Return (X, Y) of the center of cell containing provided text 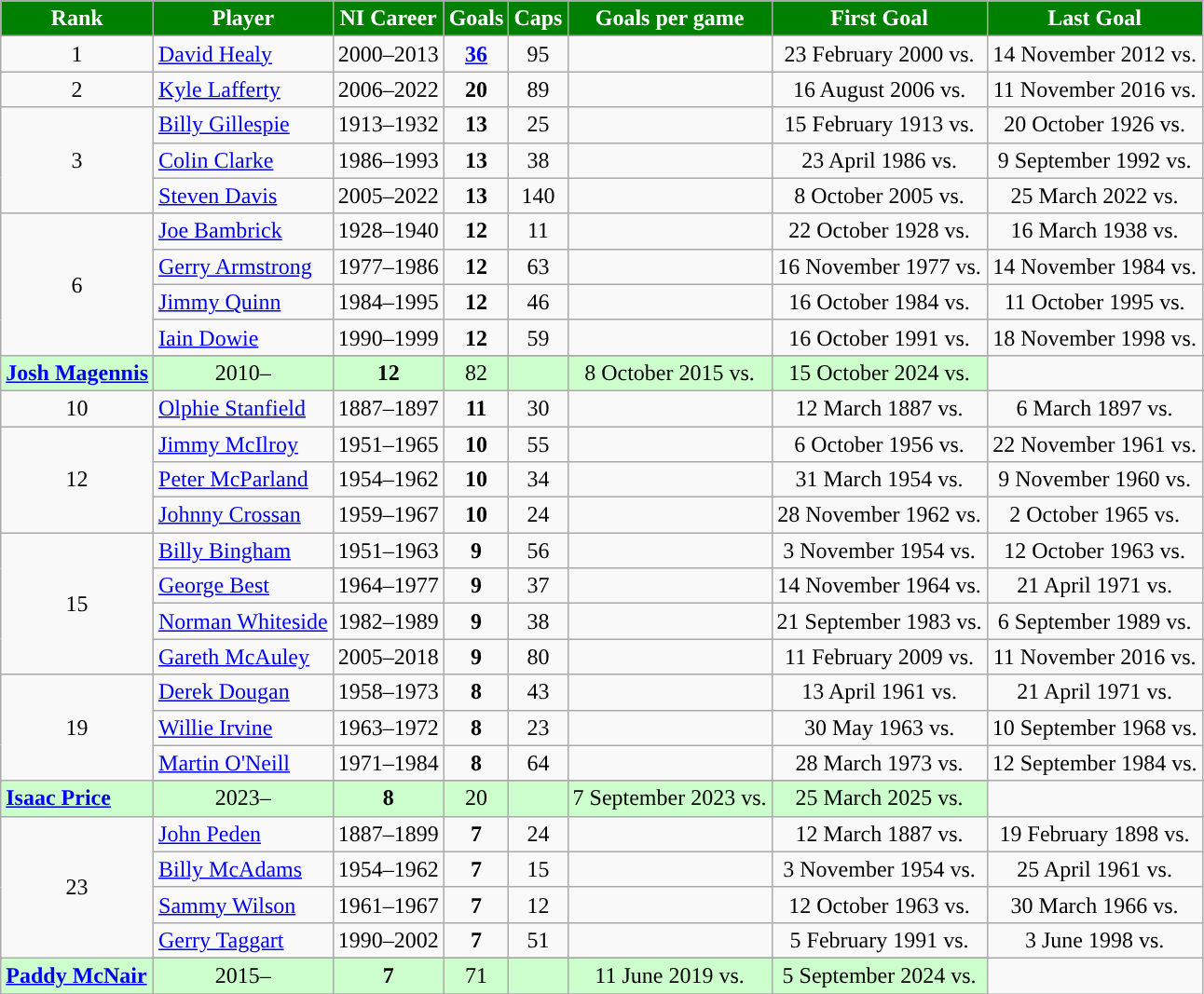
5 September 2024 vs. (880, 975)
Steven Davis (244, 196)
16 March 1938 vs. (1094, 231)
31 March 1954 vs. (880, 480)
2005–2022 (388, 196)
Joe Bambrick (244, 231)
Rank (77, 19)
55 (539, 444)
43 (539, 692)
Goals per game (669, 19)
David Healy (244, 54)
Isaac Price (77, 798)
1964–1977 (388, 586)
Player (244, 19)
16 October 1991 vs. (880, 337)
30 May 1963 vs. (880, 728)
Norman Whiteside (244, 621)
Gareth McAuley (244, 657)
36 (476, 54)
14 November 1964 vs. (880, 586)
1 (77, 54)
Peter McParland (244, 480)
59 (539, 337)
5 February 1991 vs. (880, 940)
Kyle Lafferty (244, 89)
46 (539, 302)
95 (539, 54)
34 (539, 480)
Paddy McNair (77, 975)
14 November 1984 vs. (1094, 266)
2 (77, 89)
64 (539, 763)
16 August 2006 vs. (880, 89)
Billy McAdams (244, 869)
1928–1940 (388, 231)
1990–1999 (388, 337)
Martin O'Neill (244, 763)
Johnny Crossan (244, 515)
11 October 1995 vs. (1094, 302)
First Goal (880, 19)
Iain Dowie (244, 337)
1887–1899 (388, 834)
16 November 1977 vs. (880, 266)
25 April 1961 vs. (1094, 869)
21 September 1983 vs. (880, 621)
6 (77, 284)
14 November 2012 vs. (1094, 54)
1951–1965 (388, 444)
Josh Magennis (77, 373)
9 November 1960 vs. (1094, 480)
6 March 1897 vs. (1094, 408)
13 April 1961 vs. (880, 692)
10 September 1968 vs. (1094, 728)
Caps (539, 19)
63 (539, 266)
1986–1993 (388, 160)
1958–1973 (388, 692)
16 October 1984 vs. (880, 302)
2006–2022 (388, 89)
56 (539, 551)
15 February 1913 vs. (880, 125)
2023– (244, 798)
1982–1989 (388, 621)
2010– (244, 373)
1887–1897 (388, 408)
22 October 1928 vs. (880, 231)
12 September 1984 vs. (1094, 763)
11 June 2019 vs. (669, 975)
1963–1972 (388, 728)
2000–2013 (388, 54)
3 (77, 160)
25 (539, 125)
71 (476, 975)
19 (77, 728)
1971–1984 (388, 763)
30 March 1966 vs. (1094, 905)
2005–2018 (388, 657)
8 October 2015 vs. (669, 373)
Gerry Armstrong (244, 266)
Last Goal (1094, 19)
Billy Bingham (244, 551)
2015– (244, 975)
1977–1986 (388, 266)
1990–2002 (388, 940)
1984–1995 (388, 302)
9 September 1992 vs. (1094, 160)
140 (539, 196)
25 March 2022 vs. (1094, 196)
80 (539, 657)
Goals (476, 19)
Sammy Wilson (244, 905)
20 October 1926 vs. (1094, 125)
Derek Dougan (244, 692)
23 April 1986 vs. (880, 160)
6 September 1989 vs. (1094, 621)
1959–1967 (388, 515)
1913–1932 (388, 125)
7 September 2023 vs. (669, 798)
8 October 2005 vs. (880, 196)
NI Career (388, 19)
82 (476, 373)
28 March 1973 vs. (880, 763)
18 November 1998 vs. (1094, 337)
Jimmy Quinn (244, 302)
19 February 1898 vs. (1094, 834)
11 February 2009 vs. (880, 657)
51 (539, 940)
Billy Gillespie (244, 125)
23 February 2000 vs. (880, 54)
37 (539, 586)
Gerry Taggart (244, 940)
Jimmy McIlroy (244, 444)
30 (539, 408)
3 June 1998 vs. (1094, 940)
1961–1967 (388, 905)
John Peden (244, 834)
Willie Irvine (244, 728)
15 October 2024 vs. (880, 373)
George Best (244, 586)
6 October 1956 vs. (880, 444)
22 November 1961 vs. (1094, 444)
28 November 1962 vs. (880, 515)
Colin Clarke (244, 160)
89 (539, 89)
1951–1963 (388, 551)
25 March 2025 vs. (880, 798)
Olphie Stanfield (244, 408)
2 October 1965 vs. (1094, 515)
